Return the [x, y] coordinate for the center point of the cell that contains the specified text.  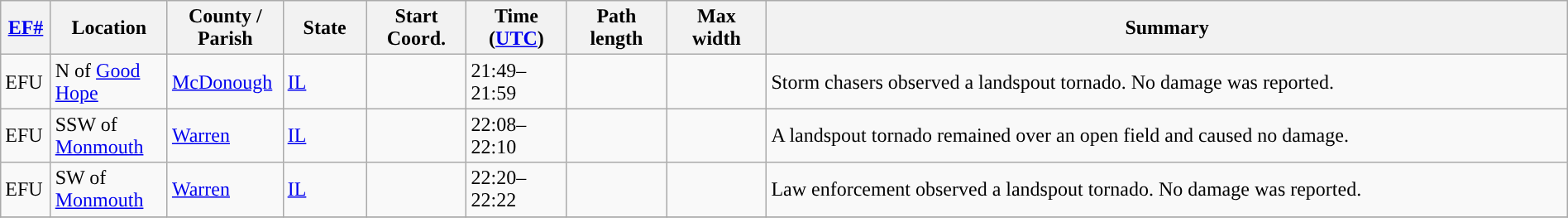
McDonough [225, 81]
SSW of Monmouth [109, 136]
EF# [26, 28]
Storm chasers observed a landspout tornado. No damage was reported. [1167, 81]
Summary [1167, 28]
21:49–21:59 [516, 81]
N of Good Hope [109, 81]
22:08–22:10 [516, 136]
Location [109, 28]
State [324, 28]
Law enforcement observed a landspout tornado. No damage was reported. [1167, 189]
Path length [617, 28]
County / Parish [225, 28]
Start Coord. [417, 28]
Max width [716, 28]
A landspout tornado remained over an open field and caused no damage. [1167, 136]
SW of Monmouth [109, 189]
22:20–22:22 [516, 189]
Time (UTC) [516, 28]
